Find where the given text appears and provide that cell's center as (X, Y) coordinate. 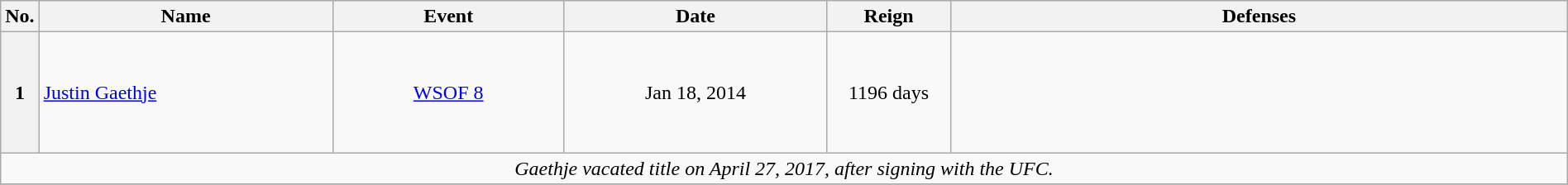
Event (448, 17)
Name (185, 17)
Gaethje vacated title on April 27, 2017, after signing with the UFC. (784, 168)
WSOF 8 (448, 92)
Justin Gaethje (185, 92)
Defenses (1260, 17)
Jan 18, 2014 (695, 92)
Date (695, 17)
1196 days (889, 92)
Reign (889, 17)
1 (20, 92)
No. (20, 17)
